Find where the given text appears and provide that cell's center as [x, y] coordinate. 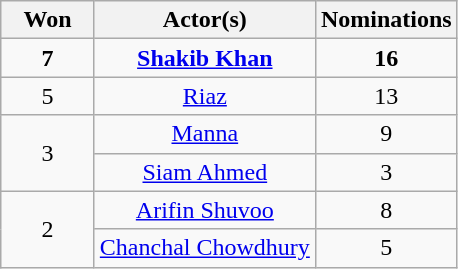
9 [386, 134]
7 [48, 58]
Riaz [204, 96]
16 [386, 58]
Siam Ahmed [204, 172]
Arifin Shuvoo [204, 210]
2 [48, 229]
Nominations [386, 20]
Chanchal Chowdhury [204, 248]
Won [48, 20]
Actor(s) [204, 20]
Manna [204, 134]
13 [386, 96]
Shakib Khan [204, 58]
8 [386, 210]
